Return the [X, Y] coordinate for the center point of the cell that contains the specified text.  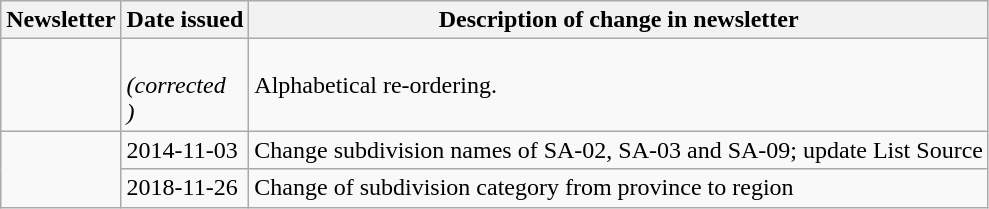
Newsletter [61, 20]
2014-11-03 [185, 150]
Change of subdivision category from province to region [619, 188]
Date issued [185, 20]
2018-11-26 [185, 188]
Description of change in newsletter [619, 20]
(corrected ) [185, 85]
Change subdivision names of SA-02, SA-03 and SA-09; update List Source [619, 150]
Alphabetical re-ordering. [619, 85]
